Return the [x, y] coordinate for the center point of the cell that contains the specified text.  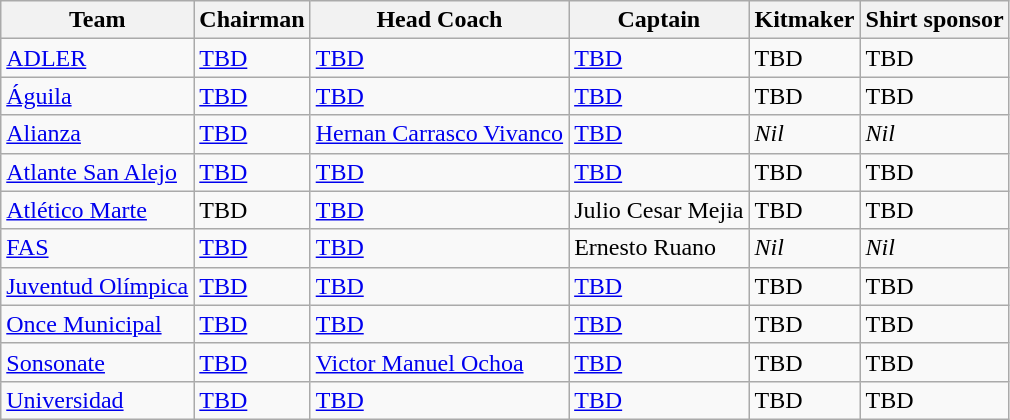
Team [98, 20]
Atlante San Alejo [98, 172]
Chairman [252, 20]
FAS [98, 248]
Águila [98, 96]
Universidad [98, 400]
Once Municipal [98, 324]
Kitmaker [804, 20]
ADLER [98, 58]
Captain [659, 20]
Victor Manuel Ochoa [439, 362]
Juventud Olímpica [98, 286]
Julio Cesar Mejia [659, 210]
Ernesto Ruano [659, 248]
Hernan Carrasco Vivanco [439, 134]
Shirt sponsor [934, 20]
Sonsonate [98, 362]
Alianza [98, 134]
Head Coach [439, 20]
Atlético Marte [98, 210]
